Pinpoint the cell where the given text exists, returning its [x, y] midpoint coordinate. 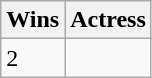
2 [33, 58]
Actress [108, 20]
Wins [33, 20]
